Search for the cell housing the specified text and yield its (x, y) center coordinate. 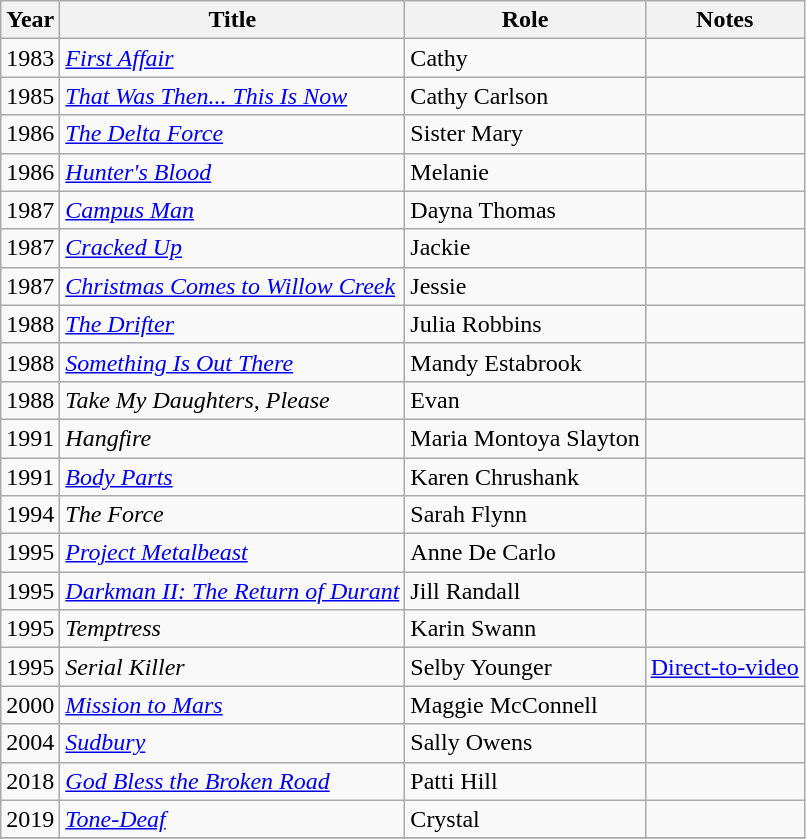
Dayna Thomas (525, 210)
Mandy Estabrook (525, 362)
2000 (30, 705)
Mission to Mars (232, 705)
Take My Daughters, Please (232, 400)
Sudbury (232, 743)
Jill Randall (525, 591)
Julia Robbins (525, 324)
Something Is Out There (232, 362)
Maggie McConnell (525, 705)
Year (30, 20)
Temptress (232, 629)
Cathy Carlson (525, 96)
Notes (724, 20)
Serial Killer (232, 667)
Anne De Carlo (525, 553)
Crystal (525, 819)
Patti Hill (525, 781)
Cracked Up (232, 248)
Jackie (525, 248)
Title (232, 20)
2019 (30, 819)
Campus Man (232, 210)
God Bless the Broken Road (232, 781)
Melanie (525, 172)
The Drifter (232, 324)
The Delta Force (232, 134)
Karin Swann (525, 629)
Tone-Deaf (232, 819)
First Affair (232, 58)
1994 (30, 515)
Project Metalbeast (232, 553)
Hangfire (232, 438)
Sister Mary (525, 134)
Hunter's Blood (232, 172)
Darkman II: The Return of Durant (232, 591)
Selby Younger (525, 667)
Jessie (525, 286)
That Was Then... This Is Now (232, 96)
2018 (30, 781)
Role (525, 20)
Christmas Comes to Willow Creek (232, 286)
The Force (232, 515)
Direct-to-video (724, 667)
2004 (30, 743)
Sally Owens (525, 743)
1983 (30, 58)
Maria Montoya Slayton (525, 438)
Cathy (525, 58)
Sarah Flynn (525, 515)
Evan (525, 400)
Karen Chrushank (525, 477)
Body Parts (232, 477)
1985 (30, 96)
